Capture the cell that displays the provided text and extract its [X, Y] central coordinate. 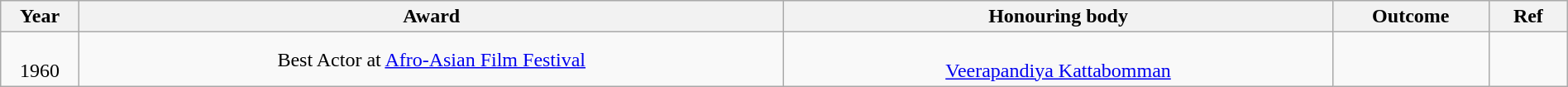
Best Actor at Afro-Asian Film Festival [432, 60]
Outcome [1411, 17]
Year [40, 17]
Award [432, 17]
1960 [40, 60]
Veerapandiya Kattabomman [1059, 60]
Ref [1528, 17]
Honouring body [1059, 17]
